Return [x, y] of the center of cell containing provided text 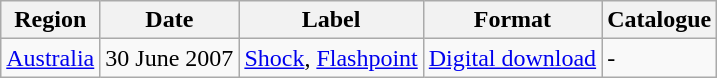
Digital download [512, 58]
- [660, 58]
Label [331, 20]
Format [512, 20]
Region [50, 20]
Date [170, 20]
Australia [50, 58]
Shock, Flashpoint [331, 58]
Catalogue [660, 20]
30 June 2007 [170, 58]
